Search for the cell housing the specified text and yield its (x, y) center coordinate. 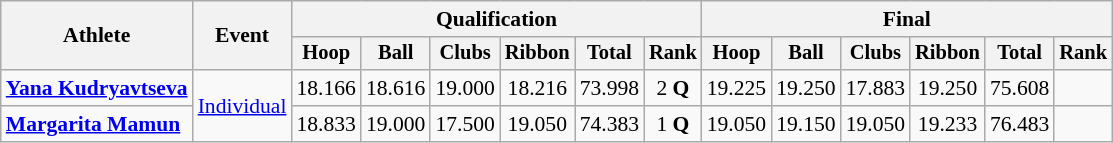
19.150 (806, 124)
19.233 (948, 124)
74.383 (610, 124)
Individual (242, 106)
Athlete (97, 36)
Yana Kudryavtseva (97, 88)
Margarita Mamun (97, 124)
18.616 (396, 88)
18.166 (326, 88)
75.608 (1020, 88)
2 Q (673, 88)
Event (242, 36)
18.833 (326, 124)
19.225 (736, 88)
1 Q (673, 124)
18.216 (538, 88)
73.998 (610, 88)
76.483 (1020, 124)
17.883 (876, 88)
17.500 (464, 124)
Qualification (496, 19)
Final (907, 19)
